Return the [x, y] coordinate for the center point of the cell that contains the specified text.  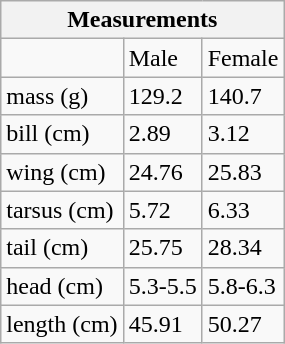
wing (cm) [62, 172]
2.89 [162, 134]
24.76 [162, 172]
140.7 [243, 96]
Male [162, 58]
25.83 [243, 172]
Measurements [142, 20]
mass (g) [62, 96]
28.34 [243, 248]
5.8-6.3 [243, 286]
tarsus (cm) [62, 210]
5.72 [162, 210]
bill (cm) [62, 134]
6.33 [243, 210]
129.2 [162, 96]
5.3-5.5 [162, 286]
tail (cm) [62, 248]
25.75 [162, 248]
3.12 [243, 134]
Female [243, 58]
length (cm) [62, 324]
45.91 [162, 324]
50.27 [243, 324]
head (cm) [62, 286]
